From the cell containing the given text, extract its center point as [x, y] coordinate. 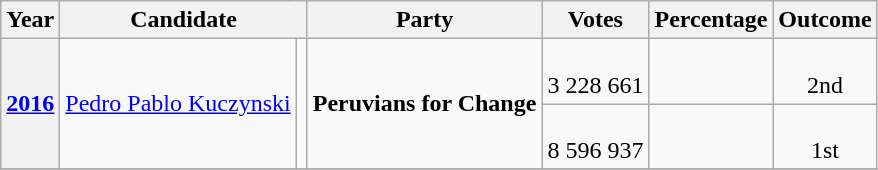
Pedro Pablo Kuczynski [178, 104]
Votes [596, 20]
2016 [30, 104]
Outcome [825, 20]
Candidate [184, 20]
Year [30, 20]
3 228 661 [596, 72]
Party [424, 20]
8 596 937 [596, 136]
Peruvians for Change [424, 104]
2nd [825, 72]
1st [825, 136]
Percentage [711, 20]
